Output the (x, y) coordinate of the center of the cell containing the given text.  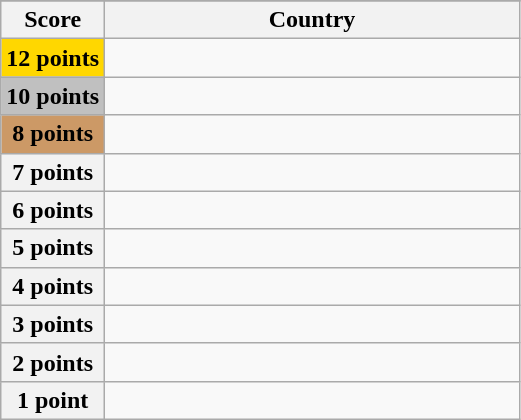
3 points (53, 324)
12 points (53, 58)
1 point (53, 400)
8 points (53, 134)
Score (53, 20)
2 points (53, 362)
7 points (53, 172)
6 points (53, 210)
10 points (53, 96)
4 points (53, 286)
5 points (53, 248)
Country (312, 20)
